For the text-containing cell, return its midpoint in (X, Y) coordinate format. 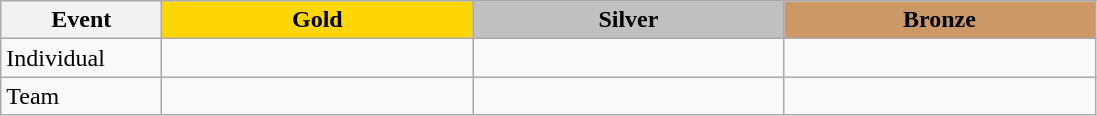
Silver (628, 20)
Bronze (940, 20)
Team (82, 96)
Event (82, 20)
Gold (318, 20)
Individual (82, 58)
